Extract the [X, Y] coordinate from the center of the cell holding the provided text.  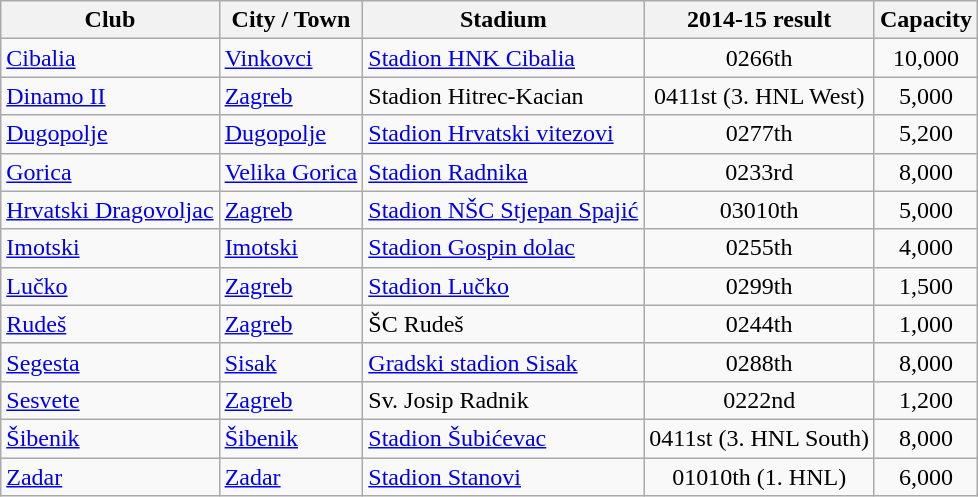
Rudeš [110, 324]
Gradski stadion Sisak [504, 362]
0255th [760, 248]
0233rd [760, 172]
0266th [760, 58]
Stadium [504, 20]
Stadion HNK Cibalia [504, 58]
Capacity [926, 20]
Stadion Šubićevac [504, 438]
01010th (1. HNL) [760, 477]
Sv. Josip Radnik [504, 400]
6,000 [926, 477]
1,200 [926, 400]
1,500 [926, 286]
Hrvatski Dragovoljac [110, 210]
0299th [760, 286]
City / Town [291, 20]
0411st (3. HNL West) [760, 96]
4,000 [926, 248]
Stadion Lučko [504, 286]
Vinkovci [291, 58]
Sesvete [110, 400]
Stadion Hrvatski vitezovi [504, 134]
Stadion Radnika [504, 172]
0244th [760, 324]
ŠC Rudeš [504, 324]
Velika Gorica [291, 172]
Stadion Gospin dolac [504, 248]
0411st (3. HNL South) [760, 438]
Dinamo II [110, 96]
0288th [760, 362]
Lučko [110, 286]
Segesta [110, 362]
Cibalia [110, 58]
0222nd [760, 400]
Stadion Hitrec-Kacian [504, 96]
03010th [760, 210]
0277th [760, 134]
5,200 [926, 134]
Sisak [291, 362]
Stadion Stanovi [504, 477]
Club [110, 20]
2014-15 result [760, 20]
Stadion NŠC Stjepan Spajić [504, 210]
10,000 [926, 58]
1,000 [926, 324]
Gorica [110, 172]
